Find where the given text appears and provide that cell's center as [X, Y] coordinate. 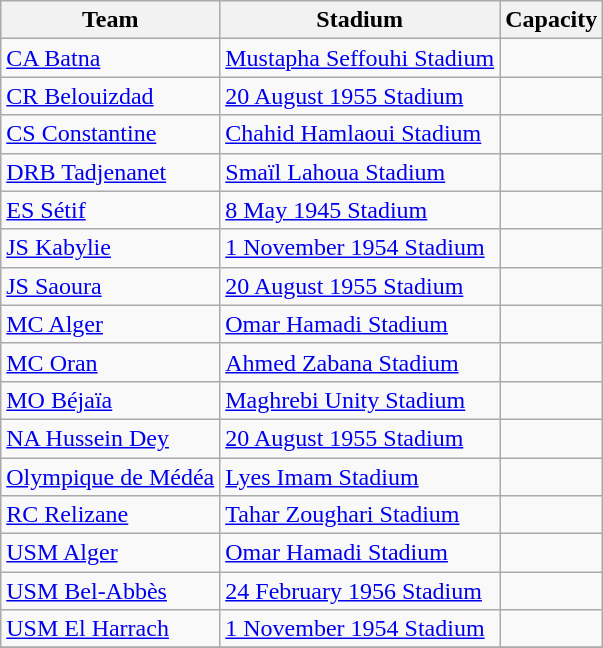
Lyes Imam Stadium [360, 477]
MO Béjaïa [110, 400]
Maghrebi Unity Stadium [360, 400]
JS Kabylie [110, 248]
24 February 1956 Stadium [360, 591]
MC Oran [110, 362]
USM Alger [110, 553]
MC Alger [110, 324]
JS Saoura [110, 286]
CR Belouizdad [110, 96]
RC Relizane [110, 515]
Capacity [552, 20]
8 May 1945 Stadium [360, 210]
Smaïl Lahoua Stadium [360, 172]
Olympique de Médéa [110, 477]
CA Batna [110, 58]
Stadium [360, 20]
Mustapha Seffouhi Stadium [360, 58]
Team [110, 20]
USM El Harrach [110, 629]
CS Constantine [110, 134]
NA Hussein Dey [110, 438]
Chahid Hamlaoui Stadium [360, 134]
Ahmed Zabana Stadium [360, 362]
ES Sétif [110, 210]
DRB Tadjenanet [110, 172]
USM Bel-Abbès [110, 591]
Tahar Zoughari Stadium [360, 515]
